Capture the cell that displays the provided text and extract its (x, y) central coordinate. 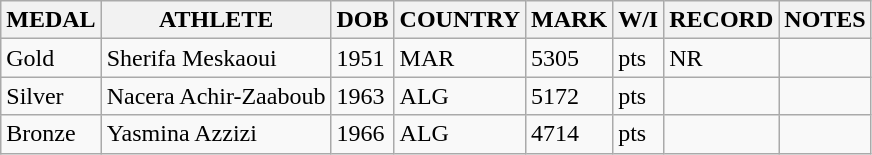
COUNTRY (460, 20)
RECORD (722, 20)
Nacera Achir-Zaaboub (216, 96)
Gold (51, 58)
Yasmina Azzizi (216, 134)
MAR (460, 58)
1966 (362, 134)
NR (722, 58)
ATHLETE (216, 20)
Bronze (51, 134)
Silver (51, 96)
MARK (570, 20)
W/I (638, 20)
DOB (362, 20)
1951 (362, 58)
4714 (570, 134)
5305 (570, 58)
NOTES (825, 20)
Sherifa Meskaoui (216, 58)
5172 (570, 96)
MEDAL (51, 20)
1963 (362, 96)
